Locate the cell with the specified text and output its [X, Y] center coordinate. 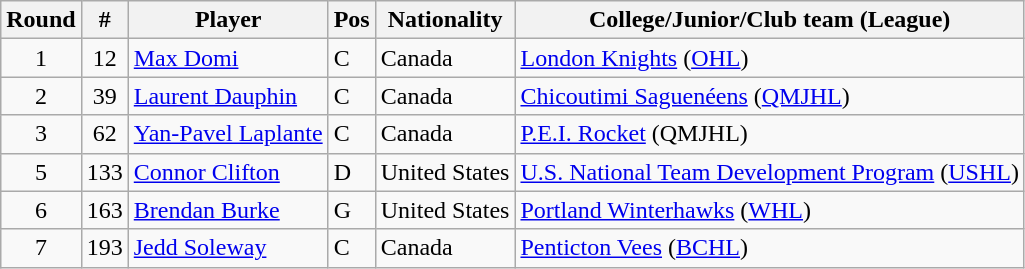
Nationality [445, 20]
Laurent Dauphin [228, 96]
Brendan Burke [228, 210]
Max Domi [228, 58]
# [104, 20]
Connor Clifton [228, 172]
Portland Winterhawks (WHL) [770, 210]
62 [104, 134]
Player [228, 20]
Yan-Pavel Laplante [228, 134]
London Knights (OHL) [770, 58]
5 [41, 172]
6 [41, 210]
2 [41, 96]
1 [41, 58]
Pos [352, 20]
3 [41, 134]
Chicoutimi Saguenéens (QMJHL) [770, 96]
Round [41, 20]
P.E.I. Rocket (QMJHL) [770, 134]
133 [104, 172]
163 [104, 210]
12 [104, 58]
39 [104, 96]
7 [41, 248]
Jedd Soleway [228, 248]
U.S. National Team Development Program (USHL) [770, 172]
193 [104, 248]
D [352, 172]
G [352, 210]
Penticton Vees (BCHL) [770, 248]
College/Junior/Club team (League) [770, 20]
